Return the [X, Y] coordinate for the center point of the cell that contains the specified text.  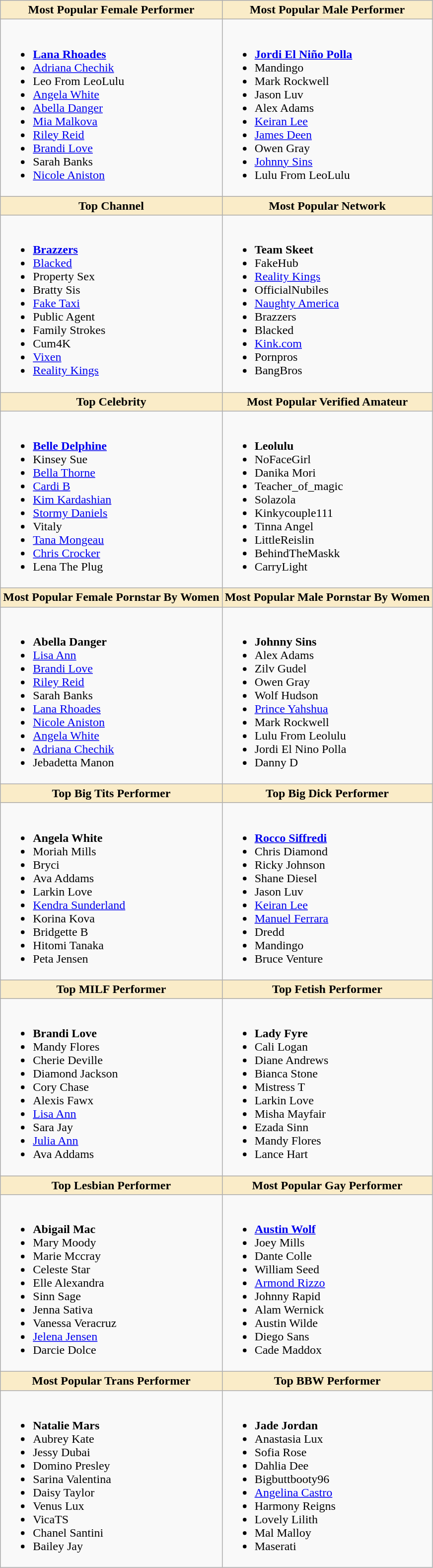
Top Lesbian Performer [111, 1185]
LeoluluNoFaceGirlDanika MoriTeacher_of_magicSolazolaKinkycouple111Tinna AngelLittleReislinBehindTheMaskkCarryLight [327, 499]
Top Celebrity [111, 402]
Jade JordanAnastasia LuxSofia RoseDahlia DeeBigbuttbooty96Angelina CastroHarmony ReignsLovely LilithMal MalloyMaserati [327, 1479]
Most Popular Verified Amateur [327, 402]
BrazzersBlackedProperty SexBratty SisFake TaxiPublic AgentFamily StrokesCum4KVixenReality Kings [111, 304]
Top Channel [111, 206]
Most Popular Female Performer [111, 10]
Top Big Tits Performer [111, 793]
Belle DelphineKinsey SueBella ThorneCardi BKim KardashianStormy DanielsVitalyTana MongeauChris CrockerLena The Plug [111, 499]
Natalie MarsAubrey KateJessy DubaiDomino PresleySarina ValentinaDaisy TaylorVenus LuxVicaTSChanel SantiniBailey Jay [111, 1479]
Jordi El Niño PollaMandingoMark RockwellJason LuvAlex AdamsKeiran LeeJames DeenOwen GrayJohnny SinsLulu From LeoLulu [327, 108]
Most Popular Male Pornstar By Women [327, 597]
Brandi LoveMandy FloresCherie DevilleDiamond JacksonCory ChaseAlexis FawxLisa AnnSara JayJulia AnnAva Addams [111, 1087]
Most Popular Female Pornstar By Women [111, 597]
Most Popular Gay Performer [327, 1185]
Top BBW Performer [327, 1381]
Team SkeetFakeHubReality KingsOfficialNubilesNaughty AmericaBrazzersBlackedKink.comPornprosBangBros [327, 304]
Top MILF Performer [111, 989]
Rocco SiffrediChris DiamondRicky JohnsonShane DieselJason LuvKeiran LeeManuel FerraraDreddMandingoBruce Venture [327, 891]
Top Fetish Performer [327, 989]
Johnny SinsAlex AdamsZilv GudelOwen GrayWolf HudsonPrince YahshuaMark RockwellLulu From LeoluluJordi El Nino PollaDanny D [327, 695]
Angela WhiteMoriah MillsBryciAva AddamsLarkin LoveKendra SunderlandKorina KovaBridgette BHitomi TanakaPeta Jensen [111, 891]
Abella DangerLisa AnnBrandi LoveRiley ReidSarah BanksLana RhoadesNicole AnistonAngela WhiteAdriana ChechikJebadetta Manon [111, 695]
Austin WolfJoey MillsDante ColleWilliam SeedArmond RizzoJohnny RapidAlam WernickAustin WildeDiego SansCade Maddox [327, 1283]
Most Popular Male Performer [327, 10]
Lady FyreCali LoganDiane AndrewsBianca StoneMistress TLarkin LoveMisha MayfairEzada SinnMandy FloresLance Hart [327, 1087]
Abigail MacMary MoodyMarie MccrayCeleste StarElle AlexandraSinn SageJenna SativaVanessa VeracruzJelena JensenDarcie Dolce [111, 1283]
Top Big Dick Performer [327, 793]
Most Popular Trans Performer [111, 1381]
Most Popular Network [327, 206]
Lana RhoadesAdriana ChechikLeo From LeoLuluAngela WhiteAbella DangerMia MalkovaRiley ReidBrandi LoveSarah BanksNicole Aniston [111, 108]
